Search for the cell housing the specified text and yield its [x, y] center coordinate. 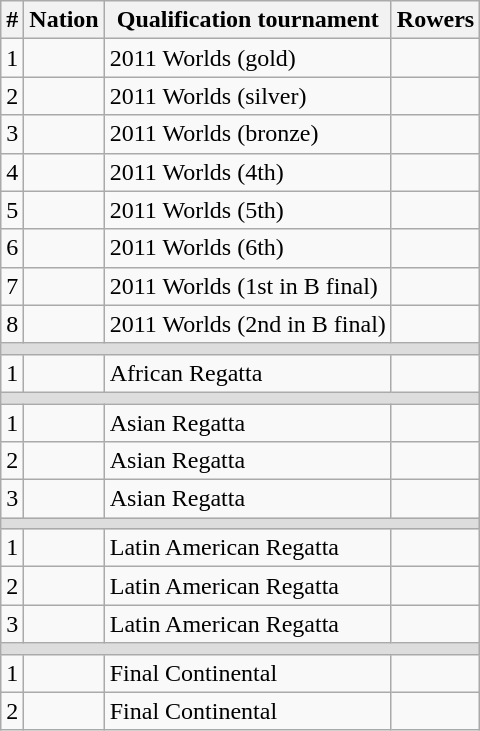
7 [12, 286]
2011 Worlds (5th) [248, 210]
2011 Worlds (6th) [248, 248]
Rowers [435, 20]
8 [12, 324]
Qualification tournament [248, 20]
5 [12, 210]
6 [12, 248]
2011 Worlds (2nd in B final) [248, 324]
2011 Worlds (silver) [248, 96]
2011 Worlds (1st in B final) [248, 286]
# [12, 20]
Nation [64, 20]
2011 Worlds (gold) [248, 58]
4 [12, 172]
2011 Worlds (bronze) [248, 134]
African Regatta [248, 373]
2011 Worlds (4th) [248, 172]
